Determine the (x, y) coordinate at the center of the cell enclosing the given text.  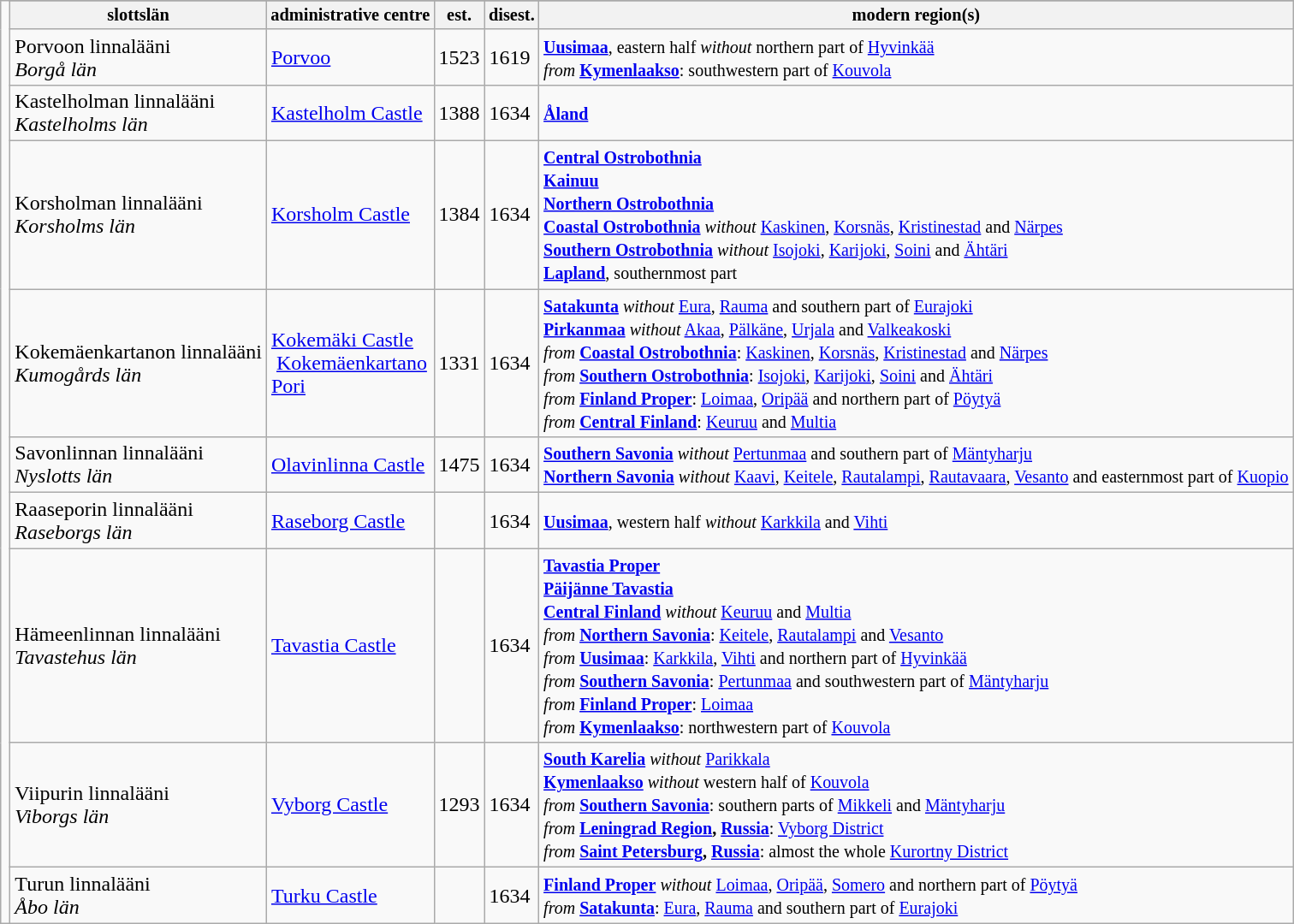
1388 (459, 113)
Korsholm Castle (350, 216)
Kastelholm Castle (350, 113)
Porvoon linnalääniBorgå län (139, 56)
1523 (459, 56)
administrative centre (350, 15)
Uusimaa, western half without Karkkila and Vihti (916, 520)
Vyborg Castle (350, 805)
Hämeenlinnan linnalääniTavastehus län (139, 645)
Kokemäenkartanon linnalääniKumogårds län (139, 363)
1331 (459, 363)
1619 (512, 56)
Raseborg Castle (350, 520)
Turun linnalääniÅbo län (139, 895)
1475 (459, 465)
est. (459, 15)
Porvoo (350, 56)
disest. (512, 15)
Åland (916, 113)
1384 (459, 216)
Olavinlinna Castle (350, 465)
Savonlinnan linnalääniNyslotts län (139, 465)
Kokemäki Castle Kokemäenkartano Pori (350, 363)
Kastelholman linnalääniKastelholms län (139, 113)
Viipurin linnalääniViborgs län (139, 805)
slottslän (139, 15)
Tavastia Castle (350, 645)
Turku Castle (350, 895)
Raaseporin linnalääniRaseborgs län (139, 520)
1293 (459, 805)
Finland Proper without Loimaa, Oripää, Somero and northern part of Pöytyäfrom Satakunta: Eura, Rauma and southern part of Eurajoki (916, 895)
Korsholman linnalääniKorsholms län (139, 216)
modern region(s) (916, 15)
Uusimaa, eastern half without northern part of Hyvinkääfrom Kymenlaakso: southwestern part of Kouvola (916, 56)
